Identify which cell holds the provided text, then report its (x, y) central coordinate. 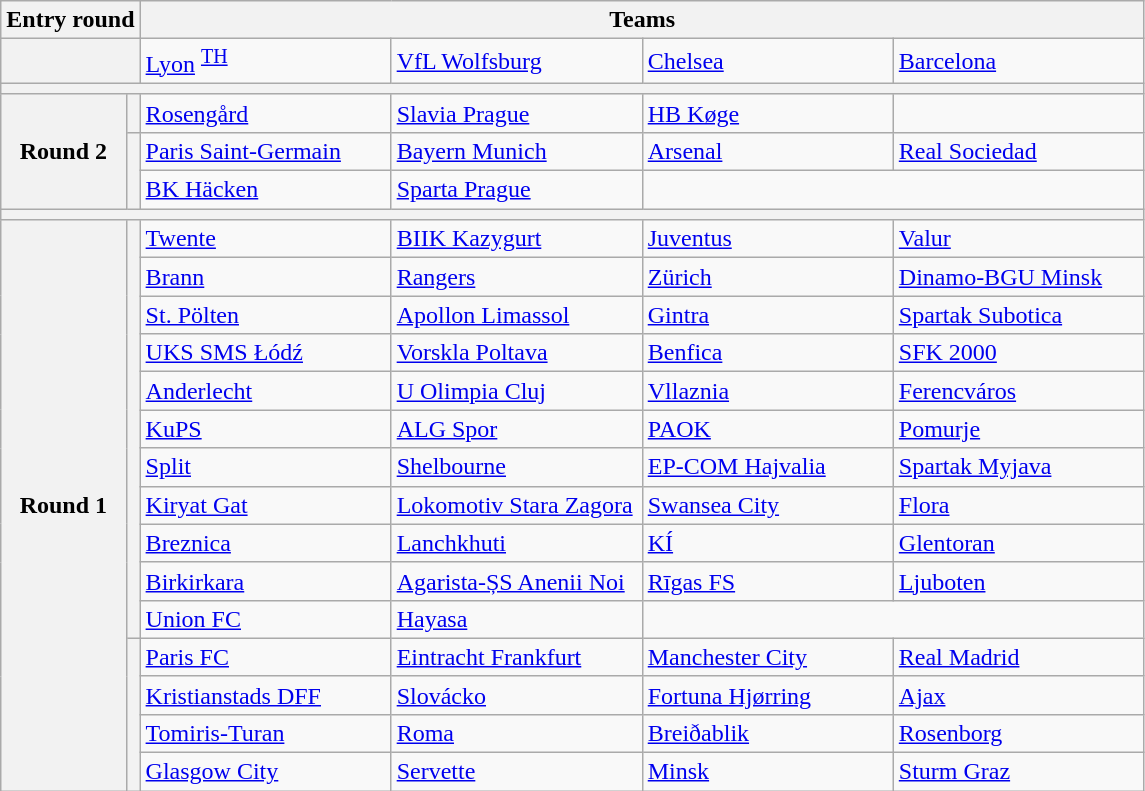
Fortuna Hjørring (768, 695)
BIIK Kazygurt (516, 239)
Split (266, 467)
KuPS (266, 429)
U Olimpia Cluj (516, 391)
Bayern Munich (516, 151)
Eintracht Frankfurt (516, 657)
Slovácko (516, 695)
Paris Saint-Germain (266, 151)
Paris FC (266, 657)
Breiðablik (768, 733)
Servette (516, 772)
Lanchkhuti (516, 543)
Kristianstads DFF (266, 695)
Sparta Prague (516, 190)
Manchester City (768, 657)
Pomurje (1018, 429)
ALG Spor (516, 429)
Flora (1018, 505)
Rangers (516, 277)
Entry round (70, 20)
Minsk (768, 772)
Gintra (768, 315)
Glentoran (1018, 543)
Ljuboten (1018, 581)
Rīgas FS (768, 581)
Real Madrid (1018, 657)
Rosengård (266, 113)
KÍ (768, 543)
St. Pölten (266, 315)
Kiryat Gat (266, 505)
Arsenal (768, 151)
SFK 2000 (1018, 353)
Real Sociedad (1018, 151)
Juventus (768, 239)
Breznica (266, 543)
Benfica (768, 353)
VfL Wolfsburg (516, 62)
Lokomotiv Stara Zagora (516, 505)
Birkirkara (266, 581)
Vorskla Poltava (516, 353)
Slavia Prague (516, 113)
Valur (1018, 239)
Round 2 (64, 151)
Rosenborg (1018, 733)
Brann (266, 277)
Sturm Graz (1018, 772)
Vllaznia (768, 391)
Barcelona (1018, 62)
Union FC (266, 619)
Roma (516, 733)
Ferencváros (1018, 391)
Tomiris-Turan (266, 733)
Twente (266, 239)
Teams (642, 20)
Zürich (768, 277)
Spartak Myjava (1018, 467)
BK Häcken (266, 190)
Glasgow City (266, 772)
Hayasa (516, 619)
Swansea City (768, 505)
Lyon TH (266, 62)
HB Køge (768, 113)
Anderlecht (266, 391)
Chelsea (768, 62)
Dinamo-BGU Minsk (1018, 277)
PAOK (768, 429)
Shelbourne (516, 467)
Round 1 (64, 506)
EP-COM Hajvalia (768, 467)
Agarista-ȘS Anenii Noi (516, 581)
Ajax (1018, 695)
Apollon Limassol (516, 315)
Spartak Subotica (1018, 315)
UKS SMS Łódź (266, 353)
